Extract the [x, y] coordinate from the center of the cell holding the provided text.  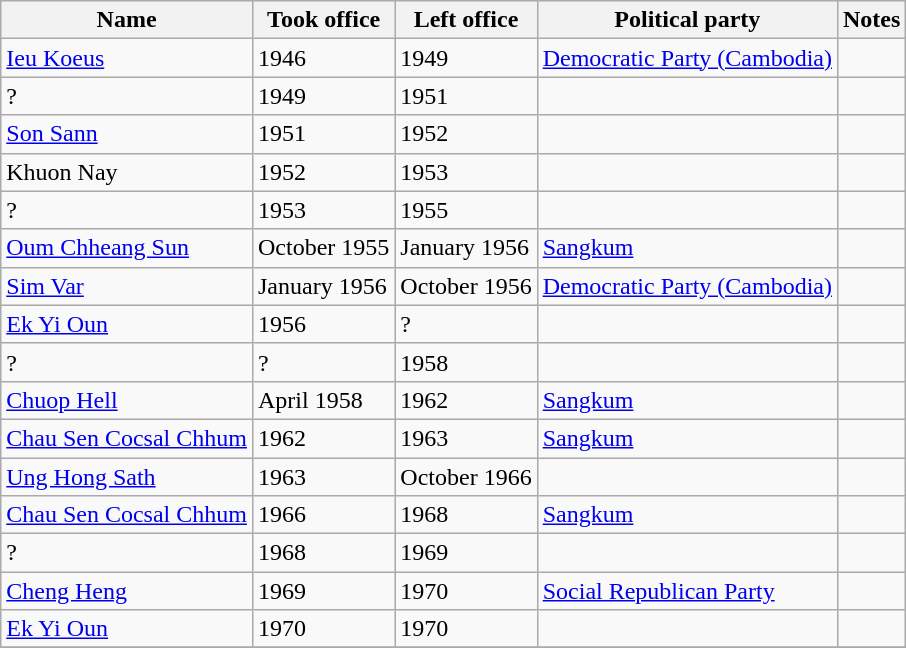
1956 [323, 324]
1946 [323, 58]
Social Republican Party [687, 591]
1958 [466, 362]
Khuon Nay [127, 172]
1966 [323, 515]
Son Sann [127, 134]
October 1955 [323, 248]
1955 [466, 210]
Ung Hong Sath [127, 477]
Sim Var [127, 286]
Left office [466, 20]
October 1966 [466, 477]
April 1958 [323, 400]
October 1956 [466, 286]
Political party [687, 20]
Name [127, 20]
Took office [323, 20]
Oum Chheang Sun [127, 248]
Chuop Hell [127, 400]
Ieu Koeus [127, 58]
Notes [871, 20]
Cheng Heng [127, 591]
